Find where the given text appears and provide that cell's center as (X, Y) coordinate. 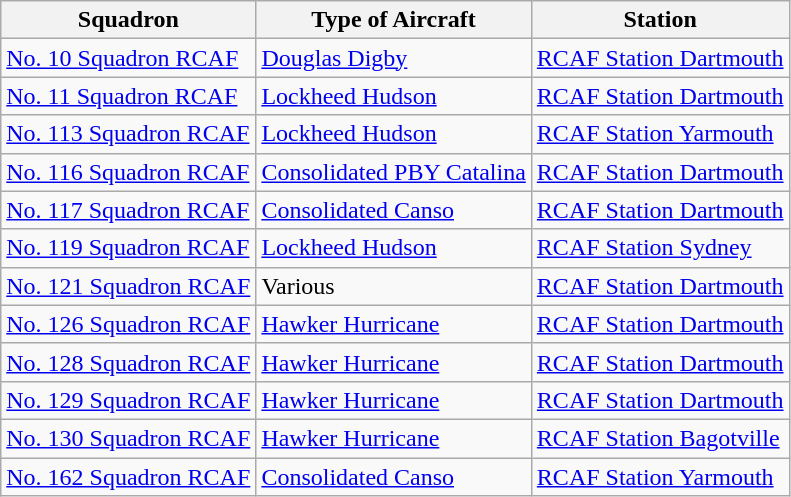
Station (660, 20)
No. 128 Squadron RCAF (128, 362)
No. 129 Squadron RCAF (128, 400)
No. 116 Squadron RCAF (128, 172)
Douglas Digby (394, 58)
No. 113 Squadron RCAF (128, 134)
Various (394, 286)
No. 121 Squadron RCAF (128, 286)
Squadron (128, 20)
No. 162 Squadron RCAF (128, 477)
No. 11 Squadron RCAF (128, 96)
RCAF Station Bagotville (660, 438)
No. 10 Squadron RCAF (128, 58)
No. 119 Squadron RCAF (128, 248)
Consolidated PBY Catalina (394, 172)
Type of Aircraft (394, 20)
No. 117 Squadron RCAF (128, 210)
RCAF Station Sydney (660, 248)
No. 130 Squadron RCAF (128, 438)
No. 126 Squadron RCAF (128, 324)
